From the cell containing the given text, extract its center point as (x, y) coordinate. 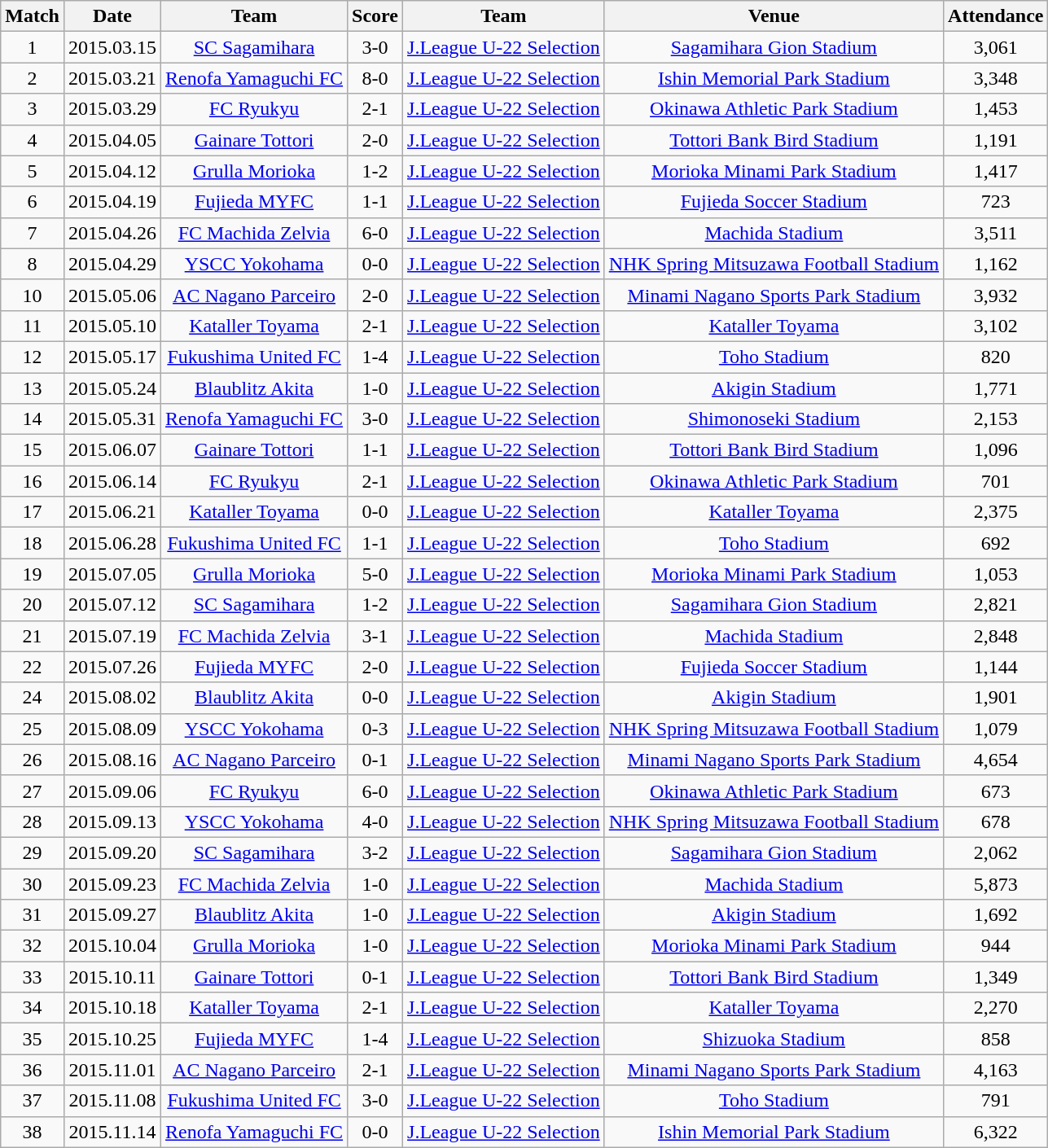
791 (996, 1101)
723 (996, 202)
12 (33, 357)
2015.07.26 (112, 667)
2015.08.09 (112, 729)
2015.04.19 (112, 202)
0-3 (375, 729)
38 (33, 1132)
673 (996, 791)
Date (112, 16)
10 (33, 295)
2015.06.21 (112, 512)
1,349 (996, 977)
2015.04.12 (112, 171)
2015.03.15 (112, 47)
2015.08.02 (112, 698)
3-2 (375, 852)
2015.05.17 (112, 357)
11 (33, 326)
2015.04.05 (112, 140)
2 (33, 78)
2015.04.29 (112, 264)
28 (33, 822)
1,417 (996, 171)
Shimonoseki Stadium (774, 419)
4,163 (996, 1070)
17 (33, 512)
19 (33, 574)
2015.09.20 (112, 852)
8-0 (375, 78)
2015.09.27 (112, 915)
678 (996, 822)
24 (33, 698)
1 (33, 47)
18 (33, 543)
2,153 (996, 419)
2,375 (996, 512)
2015.07.05 (112, 574)
2015.11.08 (112, 1101)
34 (33, 1008)
5 (33, 171)
1,079 (996, 729)
5,873 (996, 883)
36 (33, 1070)
25 (33, 729)
3,932 (996, 295)
21 (33, 636)
2015.03.29 (112, 109)
858 (996, 1039)
2015.03.21 (112, 78)
7 (33, 233)
2,062 (996, 852)
22 (33, 667)
1,771 (996, 388)
2015.06.28 (112, 543)
820 (996, 357)
2,821 (996, 605)
31 (33, 915)
2015.07.12 (112, 605)
2015.10.25 (112, 1039)
701 (996, 481)
2015.11.14 (112, 1132)
1,053 (996, 574)
2015.08.16 (112, 760)
2015.05.10 (112, 326)
6,322 (996, 1132)
1,191 (996, 140)
2015.09.23 (112, 883)
Match (33, 16)
2015.09.06 (112, 791)
29 (33, 852)
944 (996, 946)
1,901 (996, 698)
Shizuoka Stadium (774, 1039)
Score (375, 16)
3-1 (375, 636)
1,453 (996, 109)
Attendance (996, 16)
2015.10.18 (112, 1008)
6 (33, 202)
2,848 (996, 636)
14 (33, 419)
15 (33, 450)
2015.05.31 (112, 419)
2015.10.04 (112, 946)
1,692 (996, 915)
2015.06.14 (112, 481)
2,270 (996, 1008)
692 (996, 543)
3,511 (996, 233)
1,096 (996, 450)
4 (33, 140)
27 (33, 791)
2015.11.01 (112, 1070)
2015.10.11 (112, 977)
3 (33, 109)
1,144 (996, 667)
Venue (774, 16)
35 (33, 1039)
32 (33, 946)
37 (33, 1101)
4,654 (996, 760)
2015.05.24 (112, 388)
20 (33, 605)
2015.07.19 (112, 636)
16 (33, 481)
13 (33, 388)
5-0 (375, 574)
2015.06.07 (112, 450)
1,162 (996, 264)
3,102 (996, 326)
2015.09.13 (112, 822)
2015.04.26 (112, 233)
30 (33, 883)
4-0 (375, 822)
2015.05.06 (112, 295)
3,061 (996, 47)
8 (33, 264)
26 (33, 760)
33 (33, 977)
3,348 (996, 78)
